Pinpoint the cell where the given text exists, returning its (x, y) midpoint coordinate. 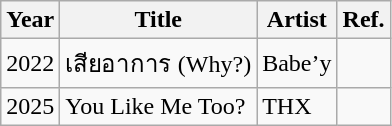
Ref. (364, 20)
Artist (297, 20)
เสียอาการ (Why?) (158, 64)
2025 (30, 106)
Title (158, 20)
Babe’y (297, 64)
You Like Me Too? (158, 106)
THX (297, 106)
Year (30, 20)
2022 (30, 64)
